For the text-containing cell, return its midpoint in (x, y) coordinate format. 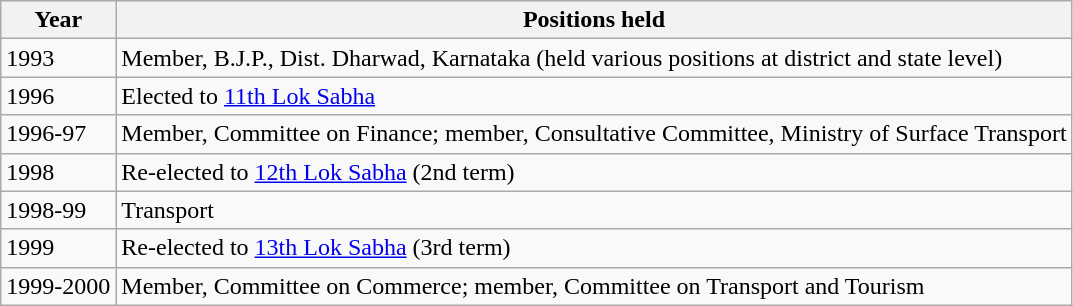
Member, Committee on Finance; member, Consultative Committee, Ministry of Surface Transport (594, 134)
Re-elected to 12th Lok Sabha (2nd term) (594, 172)
Positions held (594, 20)
1996-97 (58, 134)
1996 (58, 96)
Member, Committee on Commerce; member, Committee on Transport and Tourism (594, 286)
1998-99 (58, 210)
1999-2000 (58, 286)
Year (58, 20)
Transport (594, 210)
1998 (58, 172)
Re-elected to 13th Lok Sabha (3rd term) (594, 248)
1999 (58, 248)
Elected to 11th Lok Sabha (594, 96)
1993 (58, 58)
Member, B.J.P., Dist. Dharwad, Karnataka (held various positions at district and state level) (594, 58)
